Return [x, y] of the center of cell containing provided text 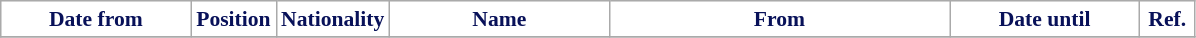
Date from [96, 19]
Ref. [1168, 19]
Position [234, 19]
Nationality [332, 19]
Date until [1045, 19]
Name [499, 19]
From [779, 19]
